Determine the [X, Y] coordinate at the center of the cell enclosing the given text.  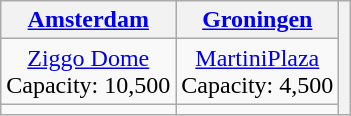
Amsterdam [88, 20]
MartiniPlazaCapacity: 4,500 [258, 72]
Groningen [258, 20]
Ziggo DomeCapacity: 10,500 [88, 72]
